Scan for the cell matching the given text and deliver its [x, y] coordinate at center. 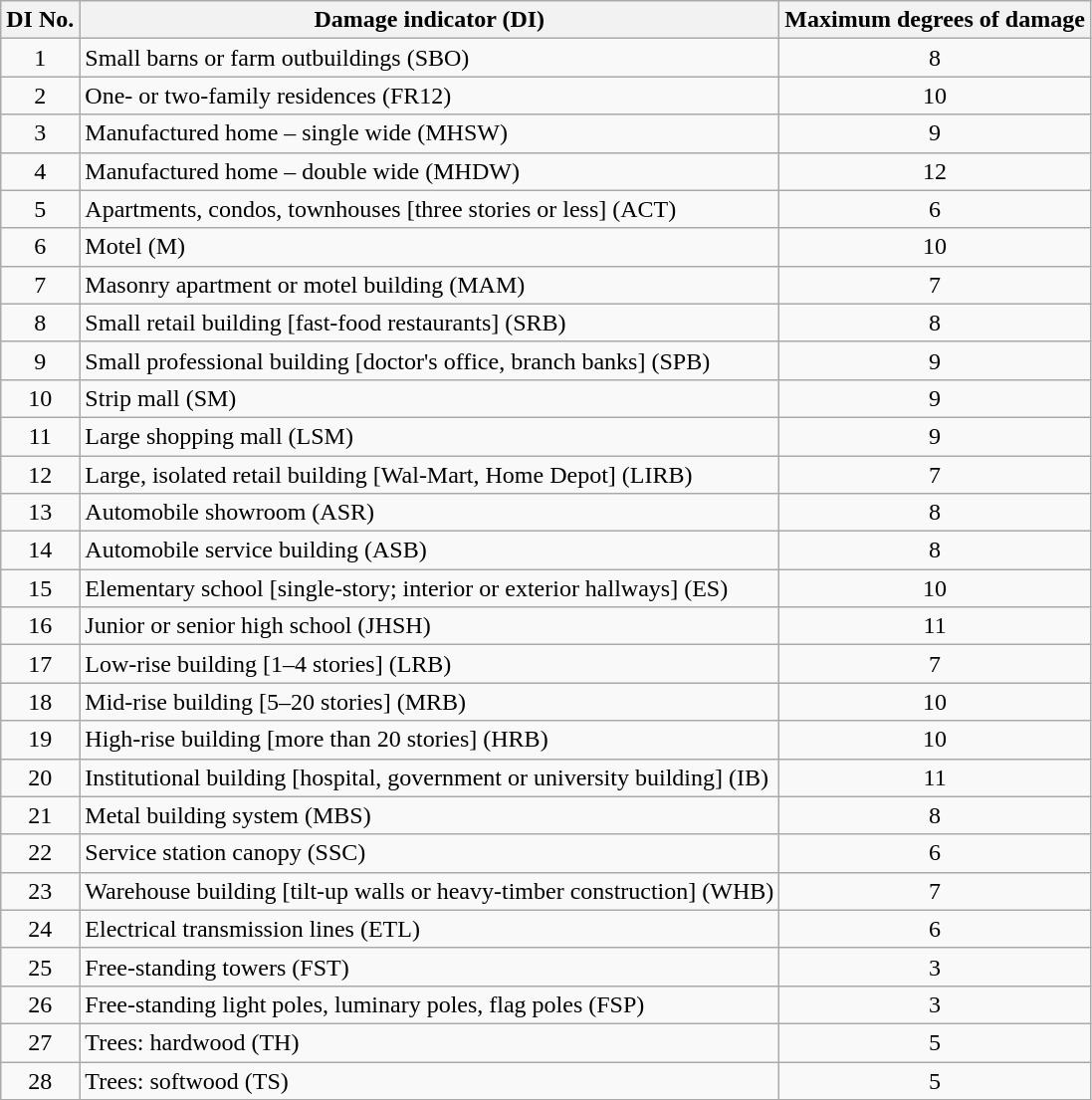
Large shopping mall (LSM) [430, 436]
23 [40, 891]
21 [40, 815]
Damage indicator (DI) [430, 20]
Strip mall (SM) [430, 398]
Elementary school [single-story; interior or exterior hallways] (ES) [430, 588]
Small retail building [fast-food restaurants] (SRB) [430, 323]
Service station canopy (SSC) [430, 853]
16 [40, 626]
13 [40, 513]
Mid-rise building [5–20 stories] (MRB) [430, 702]
27 [40, 1042]
Trees: hardwood (TH) [430, 1042]
Large, isolated retail building [Wal-Mart, Home Depot] (LIRB) [430, 475]
1 [40, 58]
26 [40, 1004]
20 [40, 777]
24 [40, 929]
Electrical transmission lines (ETL) [430, 929]
Motel (M) [430, 247]
25 [40, 967]
4 [40, 171]
Manufactured home – double wide (MHDW) [430, 171]
Low-rise building [1–4 stories] (LRB) [430, 664]
18 [40, 702]
Apartments, condos, townhouses [three stories or less] (ACT) [430, 209]
17 [40, 664]
DI No. [40, 20]
22 [40, 853]
Maximum degrees of damage [936, 20]
Automobile showroom (ASR) [430, 513]
28 [40, 1080]
Junior or senior high school (JHSH) [430, 626]
Trees: softwood (TS) [430, 1080]
Automobile service building (ASB) [430, 550]
Metal building system (MBS) [430, 815]
Institutional building [hospital, government or university building] (IB) [430, 777]
Free-standing light poles, luminary poles, flag poles (FSP) [430, 1004]
High-rise building [more than 20 stories] (HRB) [430, 740]
Masonry apartment or motel building (MAM) [430, 285]
14 [40, 550]
Warehouse building [tilt-up walls or heavy-timber construction] (WHB) [430, 891]
15 [40, 588]
Small professional building [doctor's office, branch banks] (SPB) [430, 360]
Free-standing towers (FST) [430, 967]
19 [40, 740]
Small barns or farm outbuildings (SBO) [430, 58]
One- or two-family residences (FR12) [430, 96]
2 [40, 96]
Manufactured home – single wide (MHSW) [430, 133]
